Locate the cell with the specified text and output its [x, y] center coordinate. 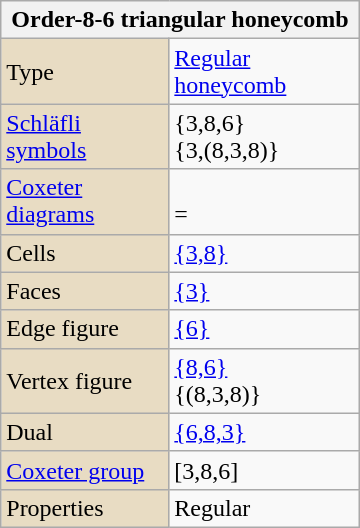
Faces [85, 291]
Vertex figure [85, 380]
Regular honeycomb [264, 72]
= [264, 202]
{3,8} [264, 253]
Coxeter diagrams [85, 202]
[3,8,6] [264, 470]
Type [85, 72]
{3,8,6}{3,(8,3,8)} [264, 136]
Schläfli symbols [85, 136]
Dual [85, 432]
{8,6} {(8,3,8)} [264, 380]
Edge figure [85, 329]
Properties [85, 508]
Coxeter group [85, 470]
{3} [264, 291]
Order-8-6 triangular honeycomb [180, 20]
{6,8,3} [264, 432]
Cells [85, 253]
Regular [264, 508]
{6} [264, 329]
